Extract the [X, Y] coordinate from the center of the cell holding the provided text.  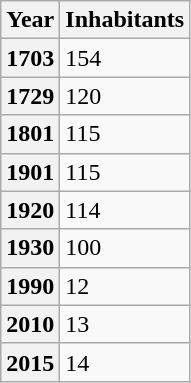
120 [125, 96]
1990 [30, 286]
Year [30, 20]
1703 [30, 58]
14 [125, 362]
2010 [30, 324]
154 [125, 58]
1930 [30, 248]
Inhabitants [125, 20]
13 [125, 324]
1801 [30, 134]
12 [125, 286]
1920 [30, 210]
114 [125, 210]
1901 [30, 172]
2015 [30, 362]
100 [125, 248]
1729 [30, 96]
